Detect which cell encompasses the target text, then output its [x, y] center coordinate. 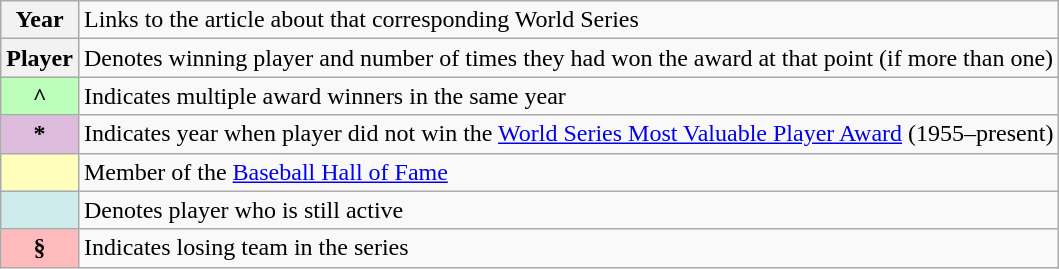
Indicates multiple award winners in the same year [568, 96]
Player [40, 58]
Links to the article about that corresponding World Series [568, 20]
Denotes winning player and number of times they had won the award at that point (if more than one) [568, 58]
Member of the Baseball Hall of Fame [568, 172]
^ [40, 96]
Indicates losing team in the series [568, 248]
* [40, 134]
Denotes player who is still active [568, 210]
§ [40, 248]
Indicates year when player did not win the World Series Most Valuable Player Award (1955–present) [568, 134]
Year [40, 20]
